Extract the (X, Y) coordinate from the center of the cell holding the provided text.  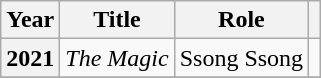
Ssong Ssong (241, 58)
Title (117, 20)
The Magic (117, 58)
Role (241, 20)
2021 (30, 58)
Year (30, 20)
